Capture the cell that displays the provided text and extract its [X, Y] central coordinate. 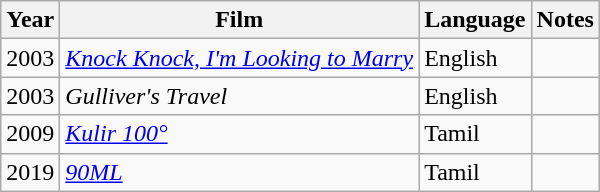
90ML [240, 172]
2019 [30, 172]
2009 [30, 134]
Year [30, 20]
Kulir 100° [240, 134]
Gulliver's Travel [240, 96]
Language [475, 20]
Knock Knock, I'm Looking to Marry [240, 58]
Notes [565, 20]
Film [240, 20]
